Capture the cell that displays the provided text and extract its (X, Y) central coordinate. 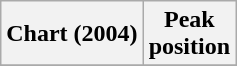
Chart (2004) (72, 34)
Peakposition (189, 34)
